Return the (x, y) coordinate for the center point of the cell that contains the specified text.  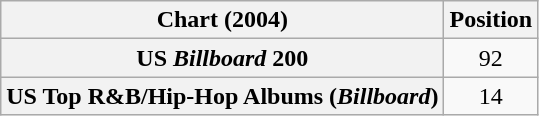
US Top R&B/Hip-Hop Albums (Billboard) (222, 96)
Chart (2004) (222, 20)
US Billboard 200 (222, 58)
Position (491, 20)
14 (491, 96)
92 (491, 58)
